Return the (x, y) coordinate for the center point of the cell that contains the specified text.  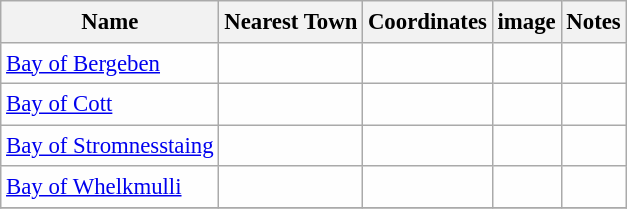
Name (110, 22)
Bay of Bergeben (110, 62)
Bay of Cott (110, 104)
Bay of Stromnesstaing (110, 146)
Bay of Whelkmulli (110, 186)
Nearest Town (291, 22)
Coordinates (428, 22)
image (526, 22)
Notes (594, 22)
